Scan for the cell matching the given text and deliver its (X, Y) coordinate at center. 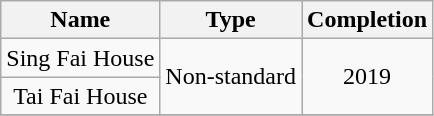
2019 (368, 77)
Tai Fai House (80, 96)
Non-standard (231, 77)
Type (231, 20)
Completion (368, 20)
Sing Fai House (80, 58)
Name (80, 20)
